Extract the (x, y) coordinate from the center of the cell holding the provided text.  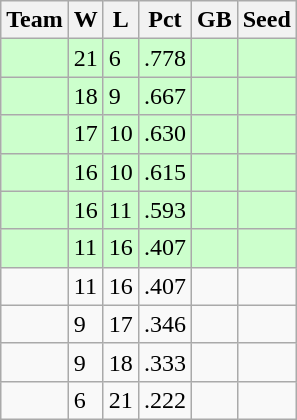
.667 (164, 96)
W (86, 20)
.778 (164, 58)
L (120, 20)
.333 (164, 362)
Team (35, 20)
.593 (164, 210)
.346 (164, 324)
Pct (164, 20)
.630 (164, 134)
.615 (164, 172)
GB (214, 20)
Seed (266, 20)
.222 (164, 400)
